Identify which cell holds the provided text, then report its [x, y] central coordinate. 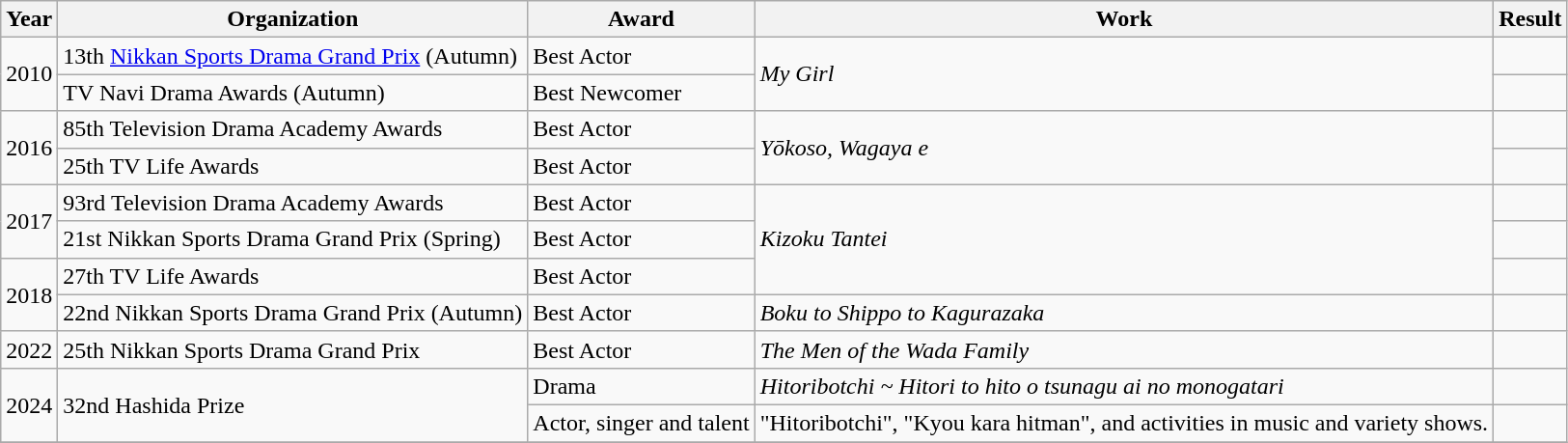
13th Nikkan Sports Drama Grand Prix (Autumn) [293, 56]
Yōkoso, Wagaya e [1123, 148]
25th TV Life Awards [293, 166]
Hitoribotchi ~ Hitori to hito o tsunagu ai no monogatari [1123, 386]
2018 [29, 294]
Work [1123, 19]
32nd Hashida Prize [293, 404]
2017 [29, 221]
93rd Television Drama Academy Awards [293, 203]
Boku to Shippo to Kagurazaka [1123, 313]
2022 [29, 349]
Kizoku Tantei [1123, 239]
21st Nikkan Sports Drama Grand Prix (Spring) [293, 239]
Year [29, 19]
2010 [29, 74]
2016 [29, 148]
Drama [641, 386]
Organization [293, 19]
Award [641, 19]
2024 [29, 404]
27th TV Life Awards [293, 276]
The Men of the Wada Family [1123, 349]
TV Navi Drama Awards (Autumn) [293, 93]
Actor, singer and talent [641, 423]
My Girl [1123, 74]
Result [1530, 19]
"Hitoribotchi", "Kyou kara hitman", and activities in music and variety shows. [1123, 423]
25th Nikkan Sports Drama Grand Prix [293, 349]
Best Newcomer [641, 93]
22nd Nikkan Sports Drama Grand Prix (Autumn) [293, 313]
85th Television Drama Academy Awards [293, 129]
